From the cell containing the given text, extract its center point as [x, y] coordinate. 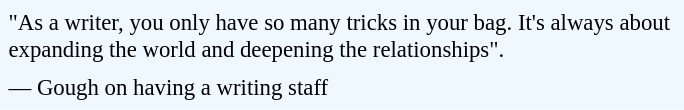
"As a writer, you only have so many tricks in your bag. It's always about expanding the world and deepening the relationships". [342, 36]
— Gough on having a writing staff [342, 87]
